Return the (x, y) coordinate for the center point of the cell that contains the specified text.  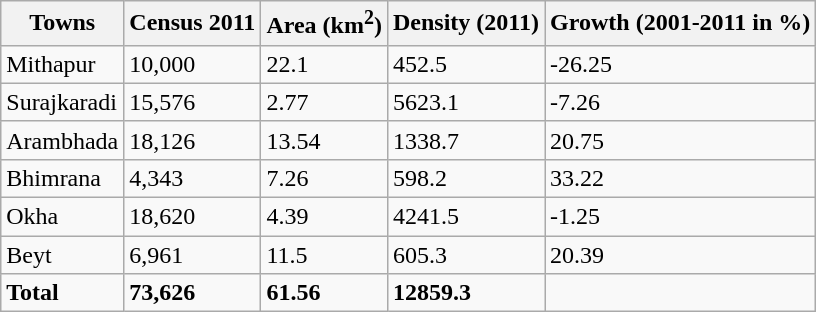
-7.26 (680, 102)
598.2 (466, 178)
Census 2011 (192, 24)
20.39 (680, 255)
22.1 (324, 64)
Arambhada (62, 140)
2.77 (324, 102)
-1.25 (680, 217)
7.26 (324, 178)
18,620 (192, 217)
4.39 (324, 217)
605.3 (466, 255)
4,343 (192, 178)
-26.25 (680, 64)
Mithapur (62, 64)
Surajkaradi (62, 102)
13.54 (324, 140)
73,626 (192, 293)
12859.3 (466, 293)
33.22 (680, 178)
Beyt (62, 255)
10,000 (192, 64)
Growth (2001-2011 in %) (680, 24)
6,961 (192, 255)
5623.1 (466, 102)
452.5 (466, 64)
Okha (62, 217)
15,576 (192, 102)
61.56 (324, 293)
4241.5 (466, 217)
Towns (62, 24)
1338.7 (466, 140)
20.75 (680, 140)
Density (2011) (466, 24)
Area (km2) (324, 24)
Total (62, 293)
18,126 (192, 140)
11.5 (324, 255)
Bhimrana (62, 178)
